Scan for the cell matching the given text and deliver its [X, Y] coordinate at center. 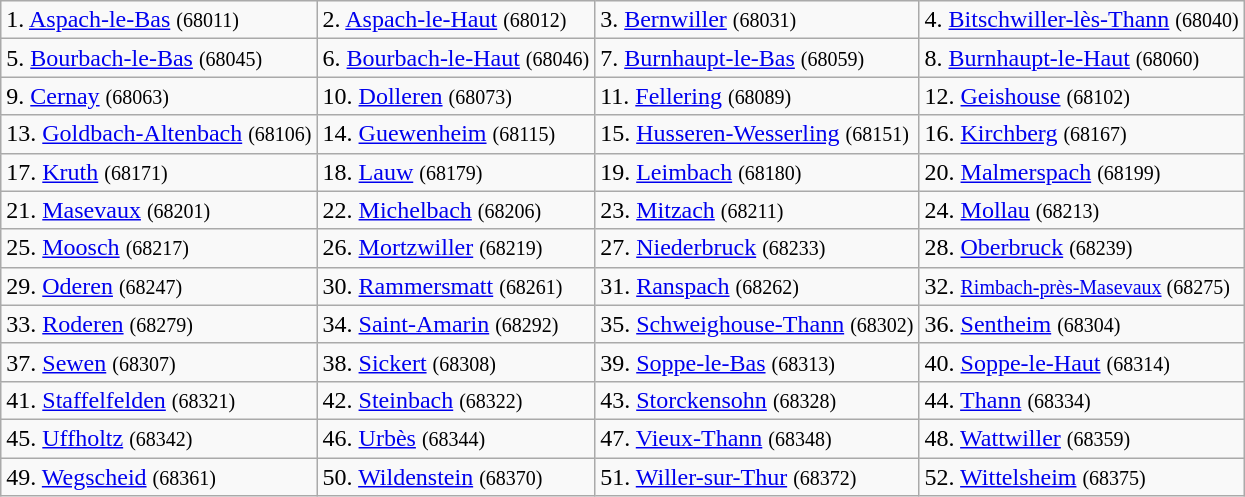
43. Storckensohn (68328) [757, 400]
46. Urbès (68344) [456, 438]
52. Wittelsheim (68375) [1082, 477]
42. Steinbach (68322) [456, 400]
25. Moosch (68217) [159, 248]
38. Sickert (68308) [456, 362]
9. Cernay (68063) [159, 96]
27. Niederbruck (68233) [757, 248]
6. Bourbach-le-Haut (68046) [456, 58]
32. Rimbach-près-Masevaux (68275) [1082, 286]
36. Sentheim (68304) [1082, 324]
31. Ranspach (68262) [757, 286]
23. Mitzach (68211) [757, 210]
41. Staffelfelden (68321) [159, 400]
10. Dolleren (68073) [456, 96]
24. Mollau (68213) [1082, 210]
16. Kirchberg (68167) [1082, 134]
28. Oberbruck (68239) [1082, 248]
30. Rammersmatt (68261) [456, 286]
50. Wildenstein (68370) [456, 477]
3. Bernwiller (68031) [757, 20]
4. Bitschwiller-lès-Thann (68040) [1082, 20]
33. Roderen (68279) [159, 324]
18. Lauw (68179) [456, 172]
34. Saint-Amarin (68292) [456, 324]
49. Wegscheid (68361) [159, 477]
2. Aspach-le-Haut (68012) [456, 20]
17. Kruth (68171) [159, 172]
15. Husseren-Wesserling (68151) [757, 134]
7. Burnhaupt-le-Bas (68059) [757, 58]
26. Mortzwiller (68219) [456, 248]
37. Sewen (68307) [159, 362]
19. Leimbach (68180) [757, 172]
1. Aspach-le-Bas (68011) [159, 20]
44. Thann (68334) [1082, 400]
14. Guewenheim (68115) [456, 134]
11. Fellering (68089) [757, 96]
48. Wattwiller (68359) [1082, 438]
39. Soppe-le-Bas (68313) [757, 362]
12. Geishouse (68102) [1082, 96]
8. Burnhaupt-le-Haut (68060) [1082, 58]
5. Bourbach-le-Bas (68045) [159, 58]
45. Uffholtz (68342) [159, 438]
20. Malmerspach (68199) [1082, 172]
51. Willer-sur-Thur (68372) [757, 477]
13. Goldbach-Altenbach (68106) [159, 134]
47. Vieux-Thann (68348) [757, 438]
22. Michelbach (68206) [456, 210]
40. Soppe-le-Haut (68314) [1082, 362]
21. Masevaux (68201) [159, 210]
29. Oderen (68247) [159, 286]
35. Schweighouse-Thann (68302) [757, 324]
